Detect which cell encompasses the target text, then output its [x, y] center coordinate. 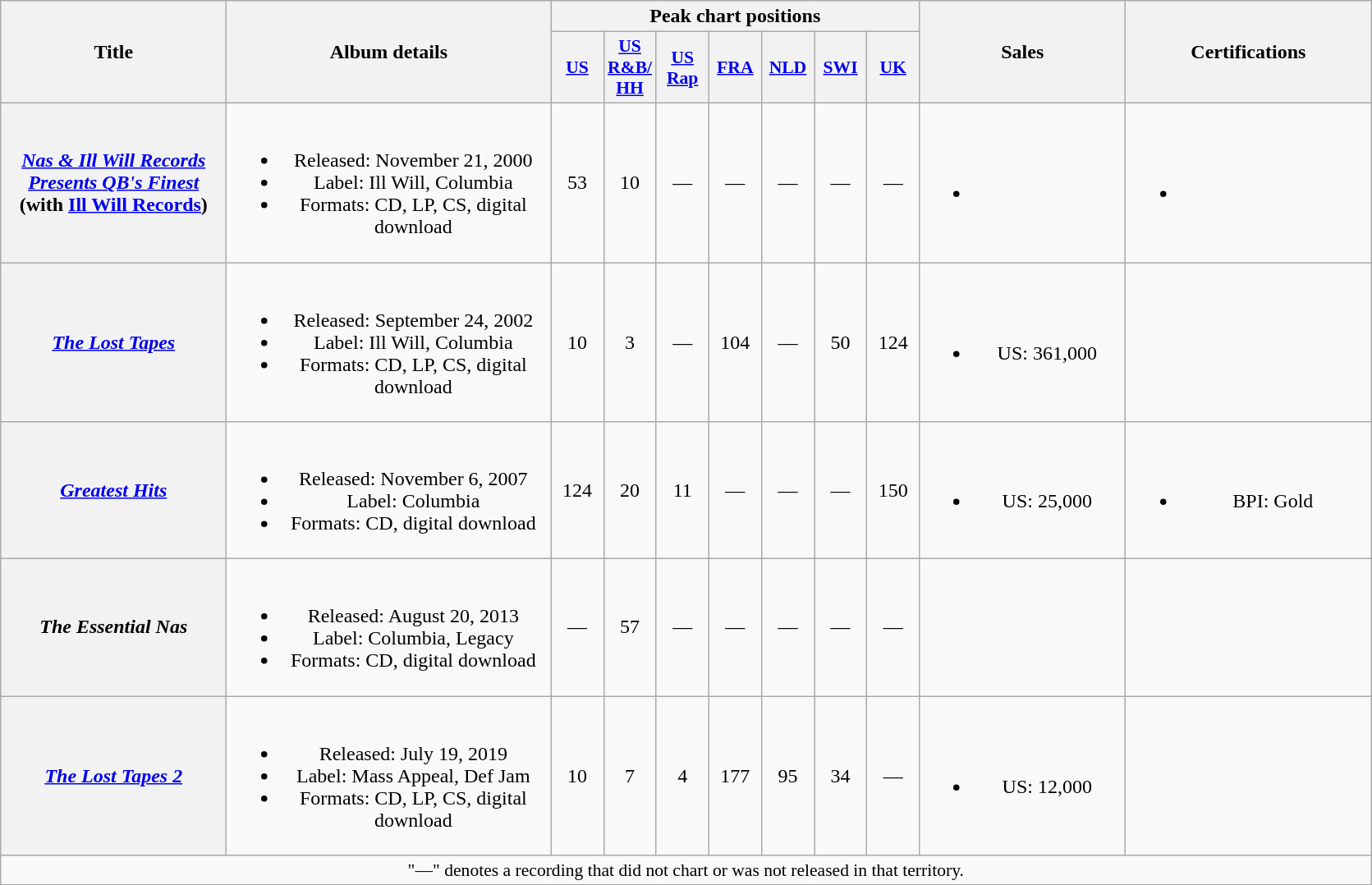
150 [893, 491]
53 [577, 182]
US: 12,000 [1023, 776]
US: 25,000 [1023, 491]
NLD [787, 67]
3 [630, 342]
11 [682, 491]
Title [113, 53]
US: 361,000 [1023, 342]
FRA [735, 67]
177 [735, 776]
BPI: Gold [1248, 491]
Nas & Ill Will Records Presents QB's Finest(with Ill Will Records) [113, 182]
Greatest Hits [113, 491]
US [577, 67]
USRap [682, 67]
Released: November 6, 2007Label: ColumbiaFormats: CD, digital download [389, 491]
Released: August 20, 2013Label: Columbia, LegacyFormats: CD, digital download [389, 627]
Album details [389, 53]
"—" denotes a recording that did not chart or was not released in that territory. [686, 870]
95 [787, 776]
104 [735, 342]
USR&B/HH [630, 67]
20 [630, 491]
57 [630, 627]
4 [682, 776]
Released: September 24, 2002Label: Ill Will, ColumbiaFormats: CD, LP, CS, digital download [389, 342]
UK [893, 67]
Certifications [1248, 53]
The Lost Tapes [113, 342]
The Lost Tapes 2 [113, 776]
34 [841, 776]
Peak chart positions [736, 16]
SWI [841, 67]
50 [841, 342]
7 [630, 776]
The Essential Nas [113, 627]
Released: November 21, 2000Label: Ill Will, ColumbiaFormats: CD, LP, CS, digital download [389, 182]
Sales [1023, 53]
Released: July 19, 2019Label: Mass Appeal, Def JamFormats: CD, LP, CS, digital download [389, 776]
